For the text-containing cell, return its midpoint in [X, Y] coordinate format. 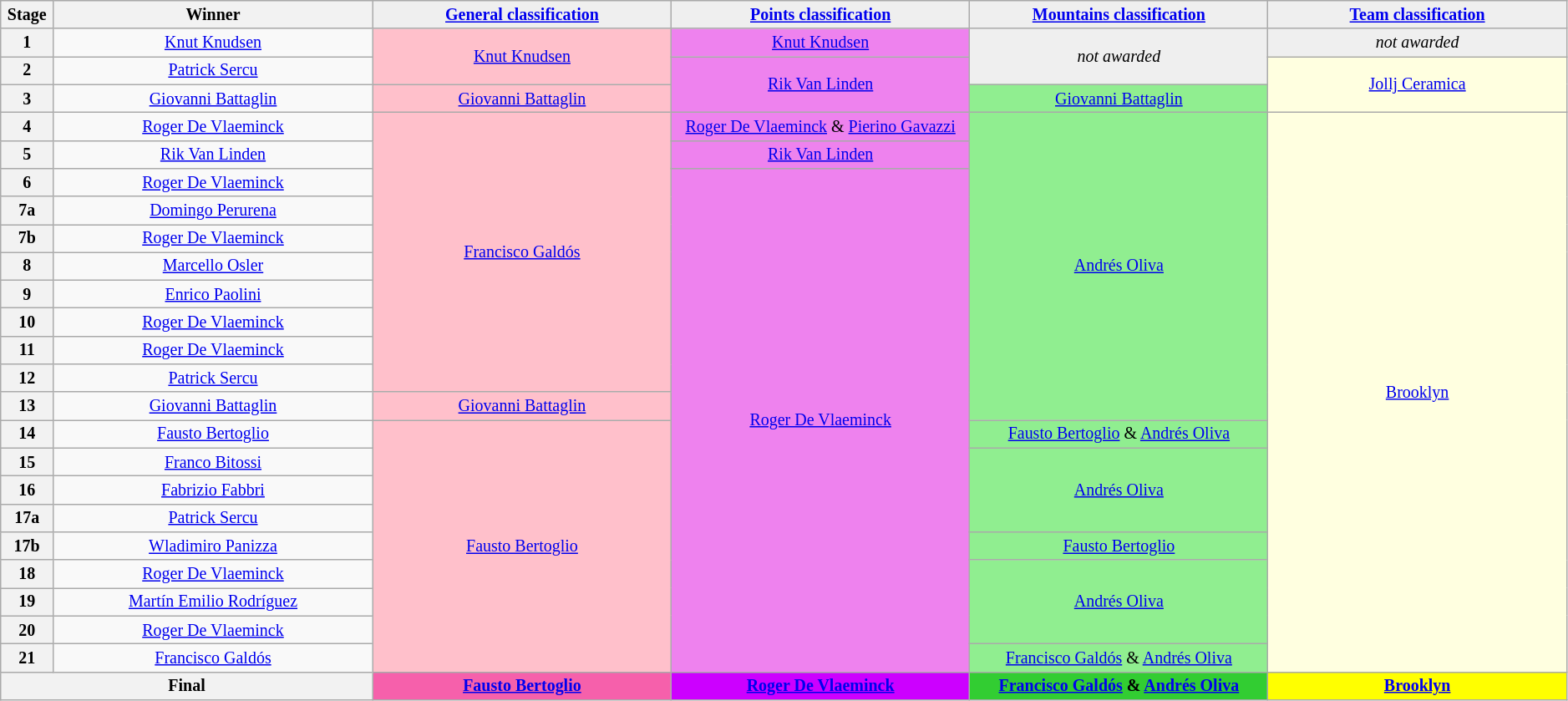
15 [27, 463]
Mountains classification [1119, 15]
4 [27, 127]
17b [27, 546]
20 [27, 630]
Fausto Bertoglio & Andrés Oliva [1119, 434]
Marcello Osler [214, 266]
12 [27, 378]
21 [27, 658]
19 [27, 602]
Martín Emilio Rodríguez [214, 602]
3 [27, 99]
Roger De Vlaeminck & Pierino Gavazzi [820, 127]
Jollj Ceramica [1417, 85]
Fabrizio Fabbri [214, 490]
18 [27, 573]
Domingo Perurena [214, 211]
Winner [214, 15]
13 [27, 406]
Points classification [820, 15]
Final [187, 685]
16 [27, 490]
17a [27, 518]
14 [27, 434]
7b [27, 239]
6 [27, 182]
Franco Bitossi [214, 463]
8 [27, 266]
Wladimiro Panizza [214, 546]
General classification [521, 15]
Team classification [1417, 15]
5 [27, 154]
10 [27, 323]
2 [27, 70]
Enrico Paolini [214, 294]
1 [27, 43]
7a [27, 211]
11 [27, 351]
Stage [27, 15]
9 [27, 294]
